Locate the cell with the specified text and output its [X, Y] center coordinate. 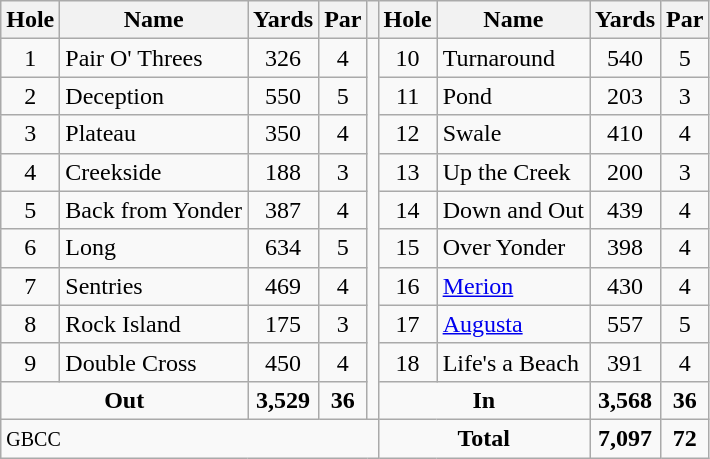
175 [284, 324]
Out [124, 400]
14 [408, 210]
2 [30, 96]
16 [408, 286]
Life's a Beach [513, 362]
398 [626, 248]
557 [626, 324]
410 [626, 134]
Up the Creek [513, 172]
Rock Island [154, 324]
450 [284, 362]
Plateau [154, 134]
200 [626, 172]
15 [408, 248]
In [484, 400]
439 [626, 210]
634 [284, 248]
1 [30, 58]
12 [408, 134]
7 [30, 286]
Swale [513, 134]
Down and Out [513, 210]
469 [284, 286]
3,568 [626, 400]
387 [284, 210]
Double Cross [154, 362]
Augusta [513, 324]
391 [626, 362]
3,529 [284, 400]
8 [30, 324]
6 [30, 248]
18 [408, 362]
326 [284, 58]
72 [685, 438]
350 [284, 134]
11 [408, 96]
Pond [513, 96]
Pair O' Threes [154, 58]
Turnaround [513, 58]
GBCC [190, 438]
Total [484, 438]
10 [408, 58]
7,097 [626, 438]
540 [626, 58]
Merion [513, 286]
Deception [154, 96]
Sentries [154, 286]
550 [284, 96]
430 [626, 286]
9 [30, 362]
13 [408, 172]
203 [626, 96]
17 [408, 324]
188 [284, 172]
Back from Yonder [154, 210]
Over Yonder [513, 248]
Long [154, 248]
Creekside [154, 172]
